Pinpoint the cell where the given text exists, returning its (x, y) midpoint coordinate. 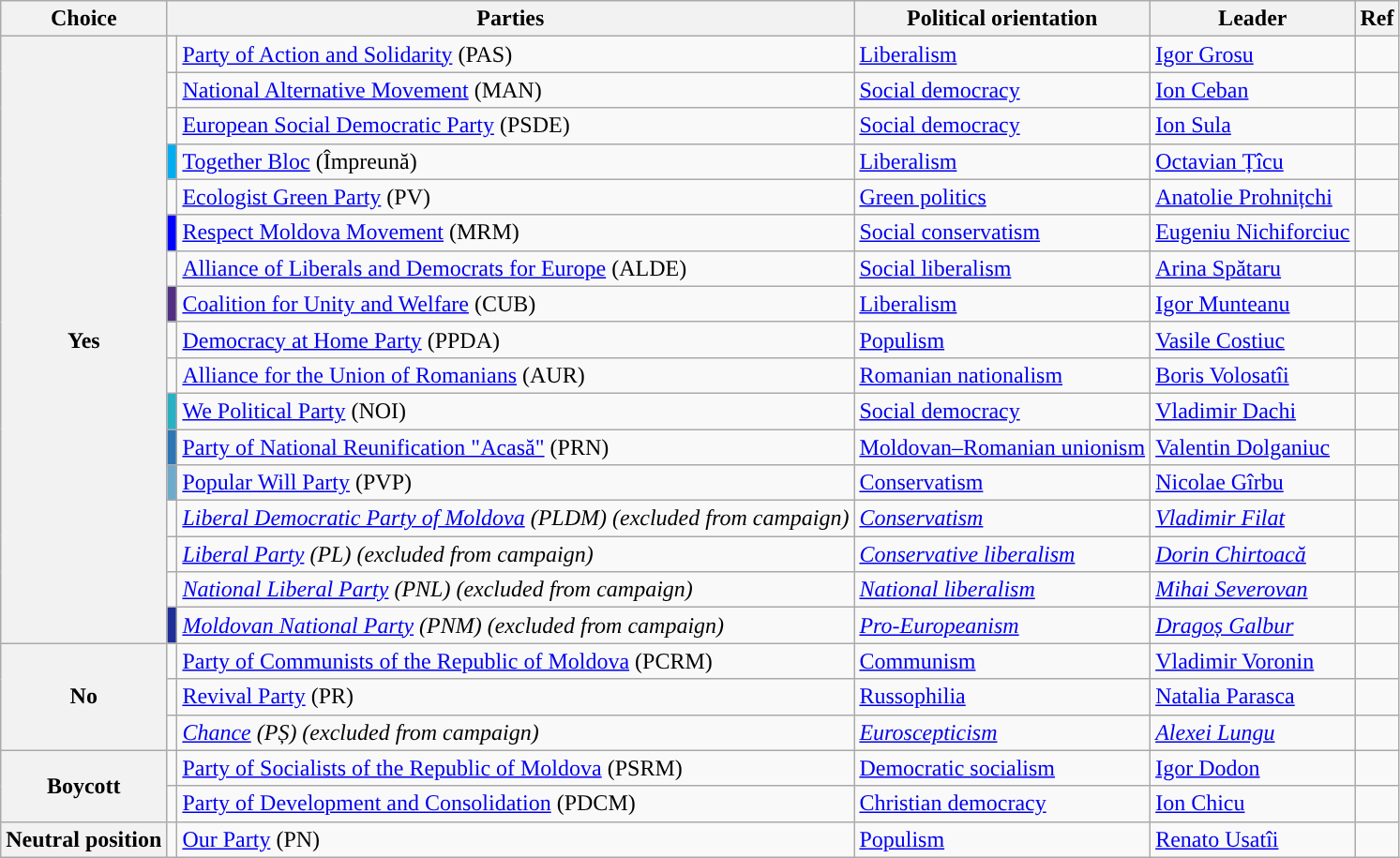
Vladimir Filat (1253, 519)
Conservative liberalism (1002, 554)
Dragoș Galbur (1253, 625)
Vladimir Voronin (1253, 661)
Choice (84, 19)
Arina Spătaru (1253, 268)
Our Party (PN) (516, 839)
We Political Party (NOI) (516, 411)
National Liberal Party (PNL) (excluded from campaign) (516, 590)
Renato Usatîi (1253, 839)
Party of Action and Solidarity (PAS) (516, 54)
Ion Sula (1253, 126)
Russophilia (1002, 697)
Leader (1253, 19)
Vladimir Dachi (1253, 411)
Natalia Parasca (1253, 697)
Moldovan–Romanian unionism (1002, 447)
No (84, 697)
Dorin Chirtoacă (1253, 554)
Social liberalism (1002, 268)
Democratic socialism (1002, 768)
Moldovan National Party (PNM) (excluded from campaign) (516, 625)
Chance (PȘ) (excluded from campaign) (516, 732)
Communism (1002, 661)
Neutral position (84, 839)
European Social Democratic Party (PSDE) (516, 126)
Parties (510, 19)
Vasile Costiuc (1253, 339)
Ion Ceban (1253, 90)
Revival Party (PR) (516, 697)
National liberalism (1002, 590)
National Alternative Movement (MAN) (516, 90)
Ecologist Green Party (PV) (516, 197)
Political orientation (1002, 19)
Mihai Severovan (1253, 590)
Respect Moldova Movement (MRM) (516, 233)
Green politics (1002, 197)
Social conservatism (1002, 233)
Party of Socialists of the Republic of Moldova (PSRM) (516, 768)
Party of Communists of the Republic of Moldova (PCRM) (516, 661)
Party of Development and Consolidation (PDCM) (516, 804)
Alexei Lungu (1253, 732)
Igor Munteanu (1253, 304)
Valentin Dolganiuc (1253, 447)
Alliance for the Union of Romanians (AUR) (516, 375)
Eugeniu Nichiforciuc (1253, 233)
Together Bloc (Împreună) (516, 161)
Christian democracy (1002, 804)
Popular Will Party (PVP) (516, 483)
Igor Dodon (1253, 768)
Party of National Reunification "Acasă" (PRN) (516, 447)
Euroscepticism (1002, 732)
Romanian nationalism (1002, 375)
Yes (84, 339)
Nicolae Gîrbu (1253, 483)
Boycott (84, 786)
Liberal Party (PL) (excluded from campaign) (516, 554)
Ref (1377, 19)
Ion Chicu (1253, 804)
Octavian Țîcu (1253, 161)
Democracy at Home Party (PPDA) (516, 339)
Anatolie Prohnițchi (1253, 197)
Liberal Democratic Party of Moldova (PLDM) (excluded from campaign) (516, 519)
Coalition for Unity and Welfare (CUB) (516, 304)
Boris Volosatîi (1253, 375)
Alliance of Liberals and Democrats for Europe (ALDE) (516, 268)
Pro-Europeanism (1002, 625)
Igor Grosu (1253, 54)
